Identify which cell holds the provided text, then report its (x, y) central coordinate. 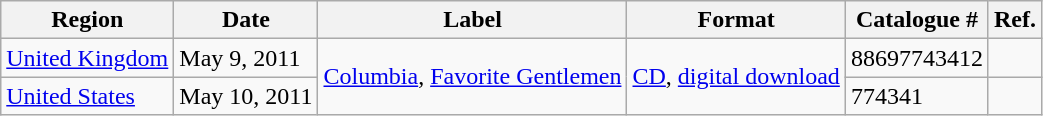
Ref. (1014, 20)
Date (246, 20)
May 9, 2011 (246, 58)
May 10, 2011 (246, 96)
Region (88, 20)
Columbia, Favorite Gentlemen (472, 77)
88697743412 (916, 58)
Format (736, 20)
CD, digital download (736, 77)
Catalogue # (916, 20)
United Kingdom (88, 58)
774341 (916, 96)
United States (88, 96)
Label (472, 20)
